For the text-containing cell, return its midpoint in [x, y] coordinate format. 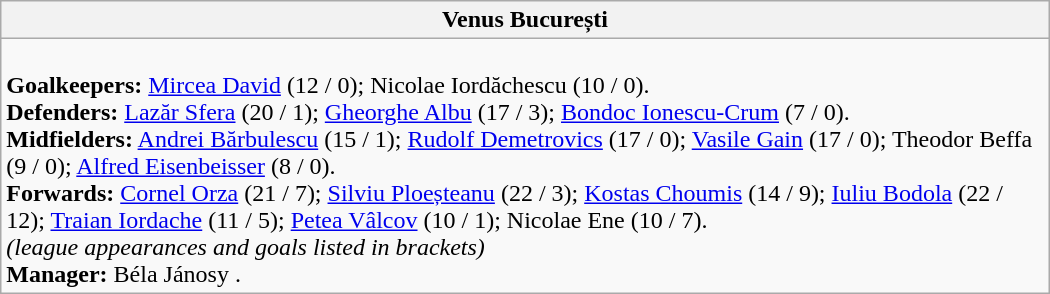
Venus București [525, 20]
